Pinpoint the cell where the given text exists, returning its (x, y) midpoint coordinate. 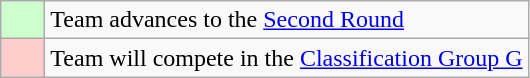
Team will compete in the Classification Group G (286, 58)
Team advances to the Second Round (286, 20)
